For the text-containing cell, return its midpoint in [x, y] coordinate format. 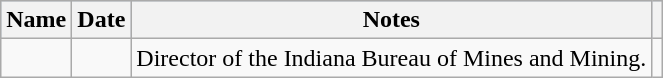
Director of the Indiana Bureau of Mines and Mining. [392, 58]
Notes [392, 20]
Name [36, 20]
Date [102, 20]
